Capture the cell that displays the provided text and extract its (X, Y) central coordinate. 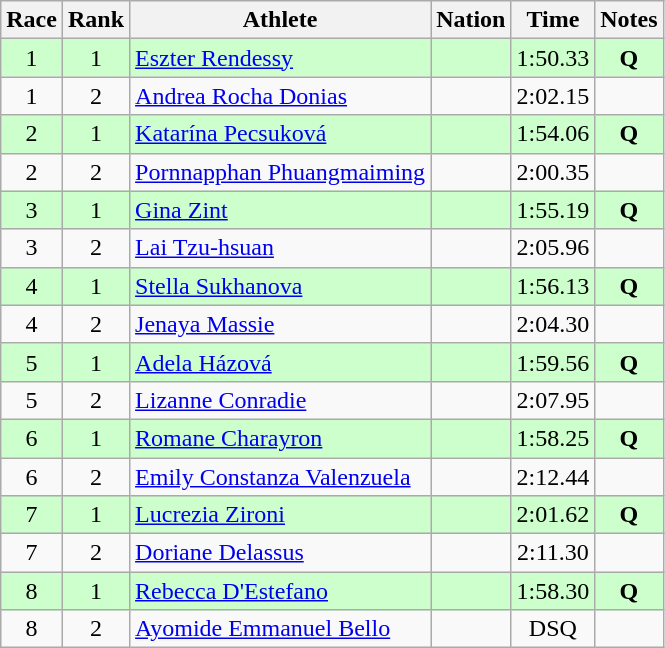
Rebecca D'Estefano (280, 591)
2:11.30 (553, 553)
Rank (96, 20)
2:07.95 (553, 400)
Doriane Delassus (280, 553)
2:00.35 (553, 172)
1:54.06 (553, 134)
2:02.15 (553, 96)
Emily Constanza Valenzuela (280, 477)
1:58.30 (553, 591)
Romane Charayron (280, 438)
Ayomide Emmanuel Bello (280, 629)
Athlete (280, 20)
Jenaya Massie (280, 324)
1:59.56 (553, 362)
2:12.44 (553, 477)
DSQ (553, 629)
Pornnapphan Phuangmaiming (280, 172)
Adela Házová (280, 362)
Eszter Rendessy (280, 58)
Stella Sukhanova (280, 286)
1:50.33 (553, 58)
1:58.25 (553, 438)
Lizanne Conradie (280, 400)
Katarína Pecsuková (280, 134)
1:56.13 (553, 286)
Nation (471, 20)
Notes (629, 20)
2:01.62 (553, 515)
2:05.96 (553, 248)
Time (553, 20)
Andrea Rocha Donias (280, 96)
Gina Zint (280, 210)
Lucrezia Zironi (280, 515)
1:55.19 (553, 210)
Race (32, 20)
2:04.30 (553, 324)
Lai Tzu-hsuan (280, 248)
